From the cell containing the given text, extract its center point as (x, y) coordinate. 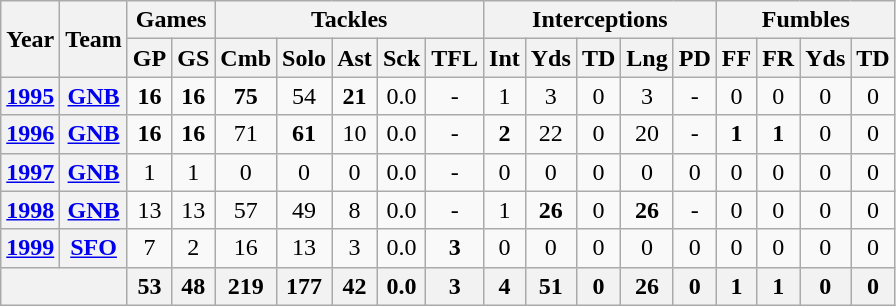
22 (550, 134)
Solo (304, 58)
1999 (30, 248)
54 (304, 96)
49 (304, 210)
GS (194, 58)
PD (694, 58)
Fumbles (806, 20)
8 (355, 210)
Tackles (350, 20)
FR (778, 58)
TFL (455, 58)
Year (30, 39)
219 (246, 286)
61 (304, 134)
Lng (647, 58)
48 (194, 286)
20 (647, 134)
Cmb (246, 58)
4 (505, 286)
Ast (355, 58)
71 (246, 134)
FF (736, 58)
21 (355, 96)
42 (355, 286)
1998 (30, 210)
1996 (30, 134)
177 (304, 286)
Int (505, 58)
75 (246, 96)
1997 (30, 172)
7 (149, 248)
Interceptions (600, 20)
57 (246, 210)
Sck (401, 58)
Team (94, 39)
Games (170, 20)
10 (355, 134)
SFO (94, 248)
1995 (30, 96)
GP (149, 58)
51 (550, 286)
53 (149, 286)
